Scan for the cell matching the given text and deliver its (X, Y) coordinate at center. 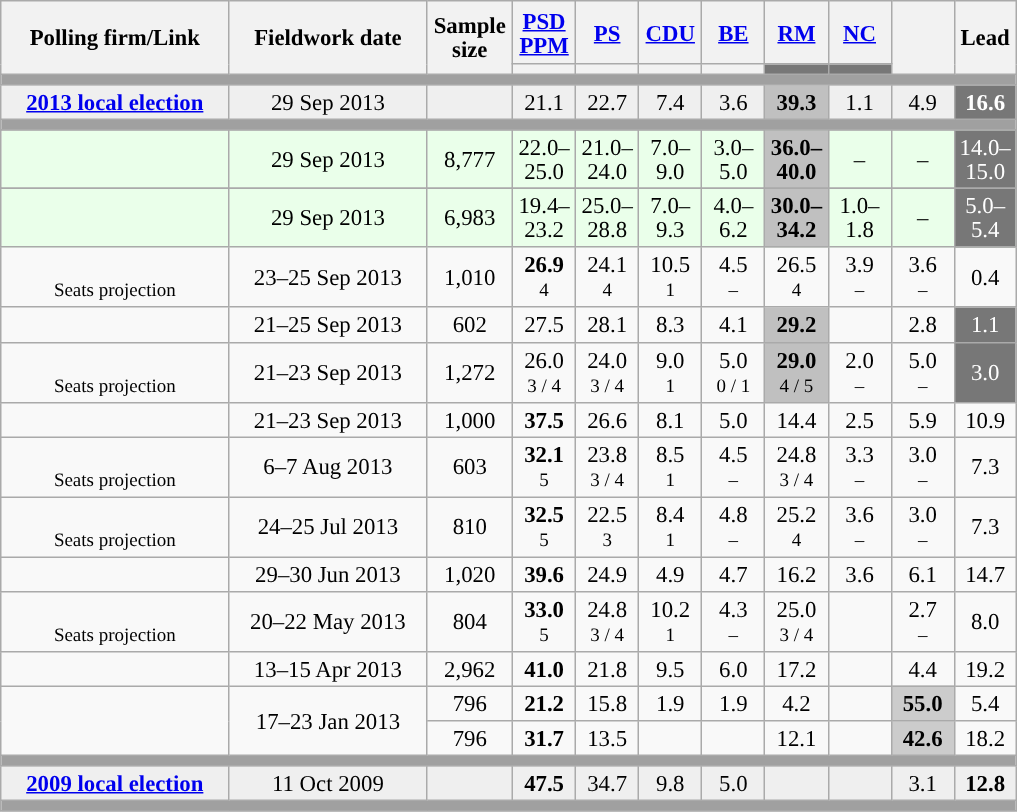
2.0 – (860, 372)
14.7 (985, 574)
8,777 (470, 160)
21.8 (608, 670)
9.5 (670, 670)
24.14 (608, 278)
4.0–6.2 (734, 218)
PSDPPM (544, 32)
810 (470, 527)
10.21 (670, 622)
47.5 (544, 784)
13–15 Apr 2013 (328, 670)
23–25 Sep 2013 (328, 278)
BE (734, 32)
23.83 / 4 (608, 467)
39.6 (544, 574)
Lead (985, 38)
36.0–40.0 (796, 160)
30.0–34.2 (796, 218)
13.5 (608, 738)
1,020 (470, 574)
8.41 (670, 527)
19.2 (985, 670)
Sample size (470, 38)
6,983 (470, 218)
26.94 (544, 278)
8.0 (985, 622)
2009 local election (115, 784)
7.0–9.3 (670, 218)
3.0 (985, 372)
20–22 May 2013 (328, 622)
CDU (670, 32)
25.0–28.8 (608, 218)
NC (860, 32)
3.3 – (860, 467)
22.53 (608, 527)
21.2 (544, 704)
6.0 (734, 670)
10.51 (670, 278)
24.9 (608, 574)
12.8 (985, 784)
19.4–23.2 (544, 218)
2013 local election (115, 102)
1,000 (470, 420)
4.3 – (734, 622)
5.9 (922, 420)
21–25 Sep 2013 (328, 326)
2.8 (922, 326)
8.1 (670, 420)
0.4 (985, 278)
11 Oct 2009 (328, 784)
27.5 (544, 326)
1.0–1.8 (860, 218)
42.6 (922, 738)
15.8 (608, 704)
31.7 (544, 738)
29.04 / 5 (796, 372)
10.9 (985, 420)
RM (796, 32)
2.7 – (922, 622)
16.2 (796, 574)
5.0 0 / 1 (734, 372)
34.7 (608, 784)
Fieldwork date (328, 38)
9.0 1 (670, 372)
17–23 Jan 2013 (328, 720)
6–7 Aug 2013 (328, 467)
6.1 (922, 574)
41.0 (544, 670)
8.3 (670, 326)
22.0–25.0 (544, 160)
7.0–9.0 (670, 160)
33.05 (544, 622)
22.7 (608, 102)
3.0–5.0 (734, 160)
2,962 (470, 670)
39.3 (796, 102)
5.4 (985, 704)
602 (470, 326)
29.2 (796, 326)
5.0 – (922, 372)
32.55 (544, 527)
9.8 (670, 784)
24–25 Jul 2013 (328, 527)
28.1 (608, 326)
2.5 (860, 420)
14.4 (796, 420)
1,010 (470, 278)
12.1 (796, 738)
Polling firm/Link (115, 38)
4.2 (796, 704)
8.51 (670, 467)
17.2 (796, 670)
603 (470, 467)
3.9 – (860, 278)
25.24 (796, 527)
55.0 (922, 704)
26.6 (608, 420)
21.0–24.0 (608, 160)
21.1 (544, 102)
32.15 (544, 467)
7.4 (670, 102)
4.8 – (734, 527)
18.2 (985, 738)
14.0–15.0 (985, 160)
4.1 (734, 326)
PS (608, 32)
26.54 (796, 278)
3.1 (922, 784)
26.03 / 4 (544, 372)
4.4 (922, 670)
25.03 / 4 (796, 622)
37.5 (544, 420)
5.0–5.4 (985, 218)
24.03 / 4 (608, 372)
1,272 (470, 372)
29–30 Jun 2013 (328, 574)
16.6 (985, 102)
4.7 (734, 574)
804 (470, 622)
